Return (x, y) of the center of cell containing provided text 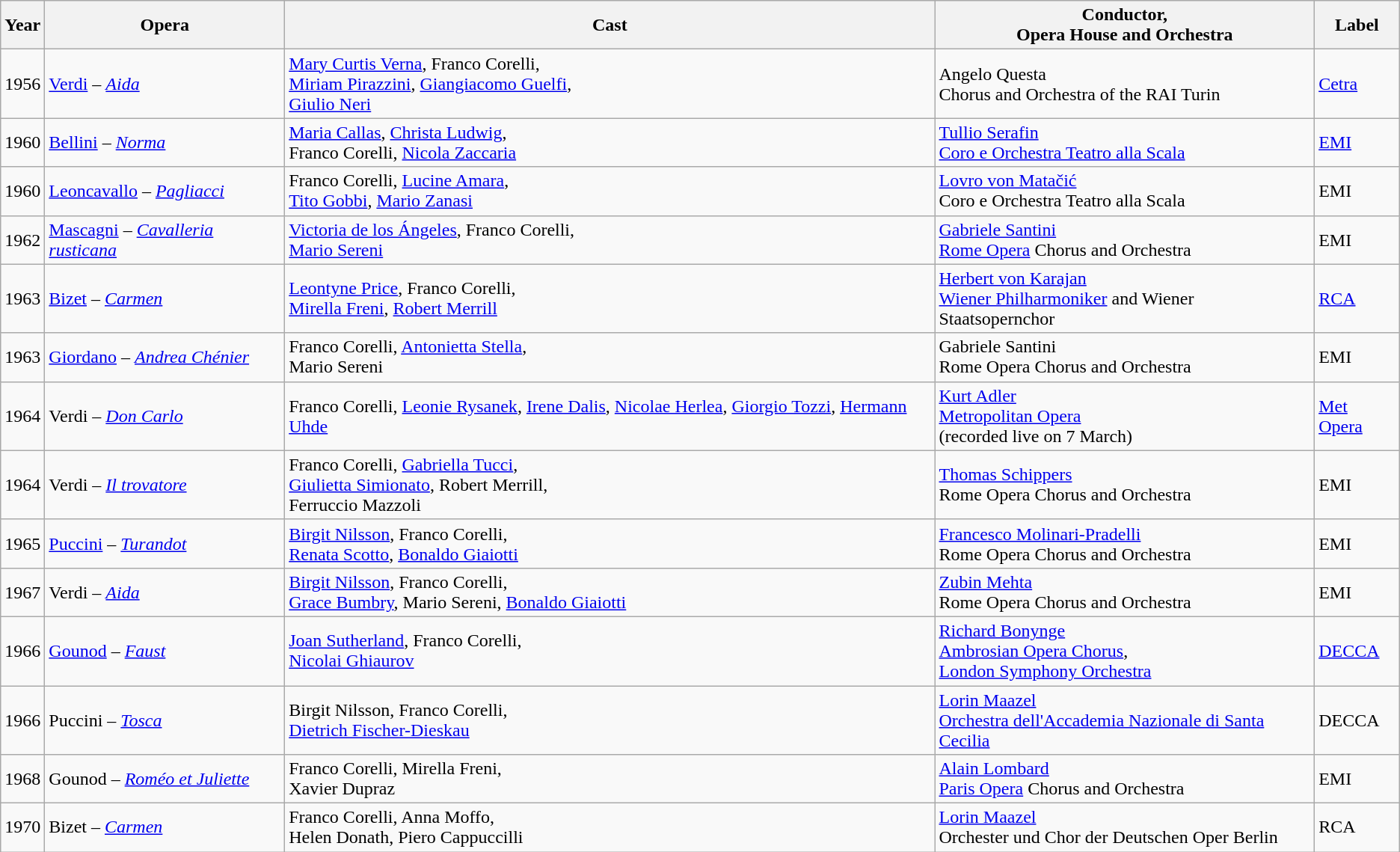
Gounod – Faust (165, 651)
Alain LombardParis Opera Chorus and Orchestra (1125, 779)
1965 (22, 543)
1967 (22, 592)
Francesco Molinari-PradelliRome Opera Chorus and Orchestra (1125, 543)
Franco Corelli, Lucine Amara,Tito Gobbi, Mario Zanasi (610, 191)
Puccini – Turandot (165, 543)
Franco Corelli, Gabriella Tucci,Giulietta Simionato, Robert Merrill,Ferruccio Mazzoli (610, 485)
Victoria de los Ángeles, Franco Corelli,Mario Sereni (610, 239)
Year (22, 25)
Lovro von Matačić Coro e Orchestra Teatro alla Scala (1125, 191)
Zubin MehtaRome Opera Chorus and Orchestra (1125, 592)
Lorin MaazelOrchestra dell'Accademia Nazionale di Santa Cecilia (1125, 720)
Puccini – Tosca (165, 720)
Label (1357, 25)
Franco Corelli, Mirella Freni,Xavier Dupraz (610, 779)
Franco Corelli, Leonie Rysanek, Irene Dalis, Nicolae Herlea, Giorgio Tozzi, Hermann Uhde (610, 416)
Gounod – Roméo et Juliette (165, 779)
Herbert von KarajanWiener Philharmoniker and Wiener Staatsopernchor (1125, 298)
Angelo Questa Chorus and Orchestra of the RAI Turin (1125, 84)
Birgit Nilsson, Franco Corelli,Dietrich Fischer-Dieskau (610, 720)
Maria Callas, Christa Ludwig,Franco Corelli, Nicola Zaccaria (610, 142)
1962 (22, 239)
Leontyne Price, Franco Corelli,Mirella Freni, Robert Merrill (610, 298)
Birgit Nilsson, Franco Corelli,Grace Bumbry, Mario Sereni, Bonaldo Giaiotti (610, 592)
Conductor,Opera House and Orchestra (1125, 25)
Joan Sutherland, Franco Corelli,Nicolai Ghiaurov (610, 651)
Met Opera (1357, 416)
Cast (610, 25)
Mary Curtis Verna, Franco Corelli,Miriam Pirazzini, Giangiacomo Guelfi,Giulio Neri (610, 84)
Cetra (1357, 84)
Richard BonyngeAmbrosian Opera Chorus,London Symphony Orchestra (1125, 651)
1956 (22, 84)
Lorin MaazelOrchester und Chor der Deutschen Oper Berlin (1125, 827)
Giordano – Andrea Chénier (165, 358)
Franco Corelli, Antonietta Stella,Mario Sereni (610, 358)
Mascagni – Cavalleria rusticana (165, 239)
Bellini – Norma (165, 142)
Thomas SchippersRome Opera Chorus and Orchestra (1125, 485)
Verdi – Il trovatore (165, 485)
Birgit Nilsson, Franco Corelli,Renata Scotto, Bonaldo Giaiotti (610, 543)
Verdi – Don Carlo (165, 416)
Kurt AdlerMetropolitan Opera(recorded live on 7 March) (1125, 416)
Franco Corelli, Anna Moffo,Helen Donath, Piero Cappuccilli (610, 827)
1970 (22, 827)
Tullio SerafinCoro e Orchestra Teatro alla Scala (1125, 142)
Opera (165, 25)
1968 (22, 779)
Leoncavallo – Pagliacci (165, 191)
